Determine the (x, y) coordinate at the center of the cell enclosing the given text.  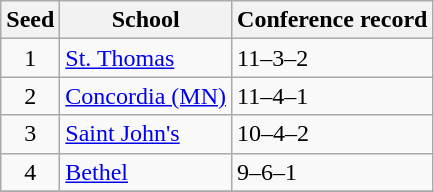
Bethel (146, 172)
4 (30, 172)
School (146, 20)
Saint John's (146, 134)
Conference record (332, 20)
Concordia (MN) (146, 96)
3 (30, 134)
2 (30, 96)
9–6–1 (332, 172)
Seed (30, 20)
11–4–1 (332, 96)
St. Thomas (146, 58)
10–4–2 (332, 134)
11–3–2 (332, 58)
1 (30, 58)
